Detect which cell encompasses the target text, then output its [X, Y] center coordinate. 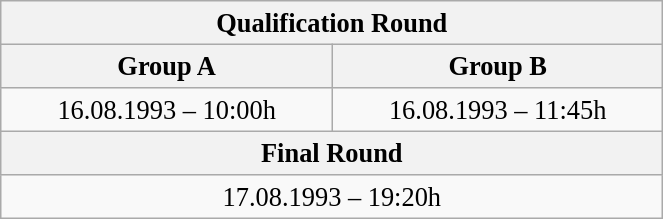
16.08.1993 – 11:45h [497, 109]
Group B [497, 66]
Group A [167, 66]
Final Round [332, 153]
Qualification Round [332, 22]
16.08.1993 – 10:00h [167, 109]
17.08.1993 – 19:20h [332, 197]
